Output the [x, y] coordinate of the center of the cell containing the given text.  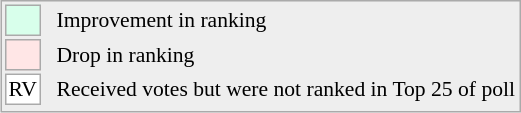
Improvement in ranking [286, 20]
Drop in ranking [286, 55]
RV [23, 90]
Received votes but were not ranked in Top 25 of poll [286, 90]
